Output the (X, Y) coordinate of the center of the cell containing the given text.  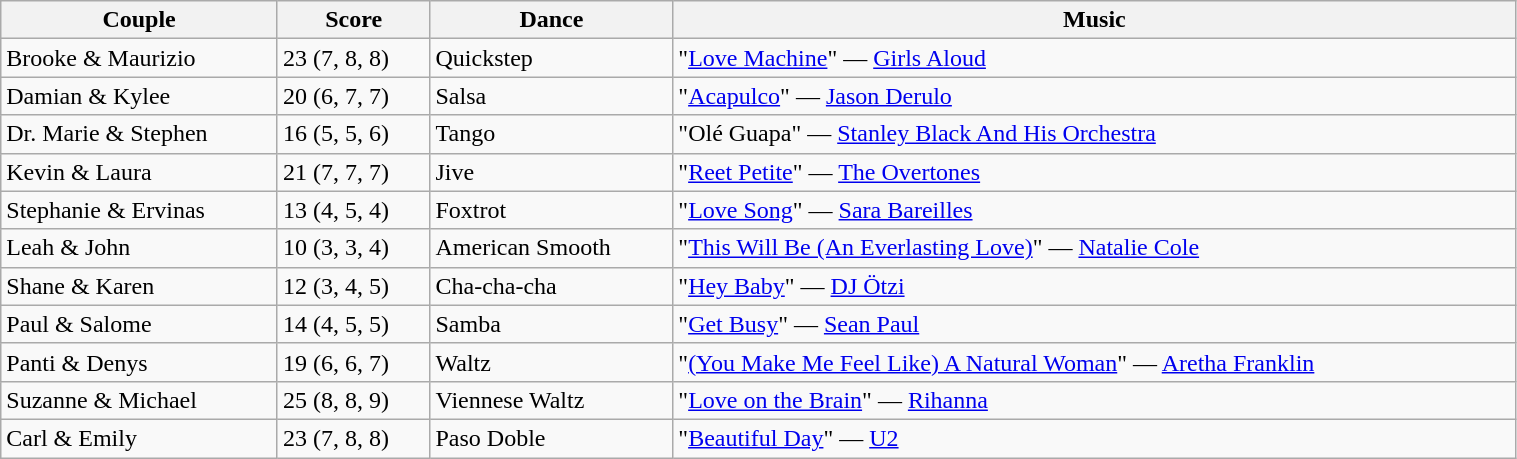
Salsa (552, 96)
Jive (552, 172)
10 (3, 3, 4) (354, 248)
"Beautiful Day" — U2 (1094, 438)
Brooke & Maurizio (140, 58)
"Acapulco" — Jason Derulo (1094, 96)
Foxtrot (552, 210)
Dr. Marie & Stephen (140, 134)
"Olé Guapa" — Stanley Black And His Orchestra (1094, 134)
25 (8, 8, 9) (354, 400)
Carl & Emily (140, 438)
13 (4, 5, 4) (354, 210)
Kevin & Laura (140, 172)
"Reet Petite" — The Overtones (1094, 172)
Score (354, 20)
Couple (140, 20)
Shane & Karen (140, 286)
19 (6, 6, 7) (354, 362)
"This Will Be (An Everlasting Love)" — Natalie Cole (1094, 248)
"Get Busy" — Sean Paul (1094, 324)
Waltz (552, 362)
"Love Song" — Sara Bareilles (1094, 210)
Cha-cha-cha (552, 286)
"Hey Baby" — DJ Ötzi (1094, 286)
Suzanne & Michael (140, 400)
Stephanie & Ervinas (140, 210)
Leah & John (140, 248)
Music (1094, 20)
Panti & Denys (140, 362)
"Love on the Brain" — Rihanna (1094, 400)
Tango (552, 134)
20 (6, 7, 7) (354, 96)
12 (3, 4, 5) (354, 286)
Samba (552, 324)
16 (5, 5, 6) (354, 134)
Quickstep (552, 58)
Paul & Salome (140, 324)
Paso Doble (552, 438)
14 (4, 5, 5) (354, 324)
Damian & Kylee (140, 96)
Viennese Waltz (552, 400)
American Smooth (552, 248)
21 (7, 7, 7) (354, 172)
"(You Make Me Feel Like) A Natural Woman" — Aretha Franklin (1094, 362)
"Love Machine" — Girls Aloud (1094, 58)
Dance (552, 20)
